Locate the cell with the specified text and output its [x, y] center coordinate. 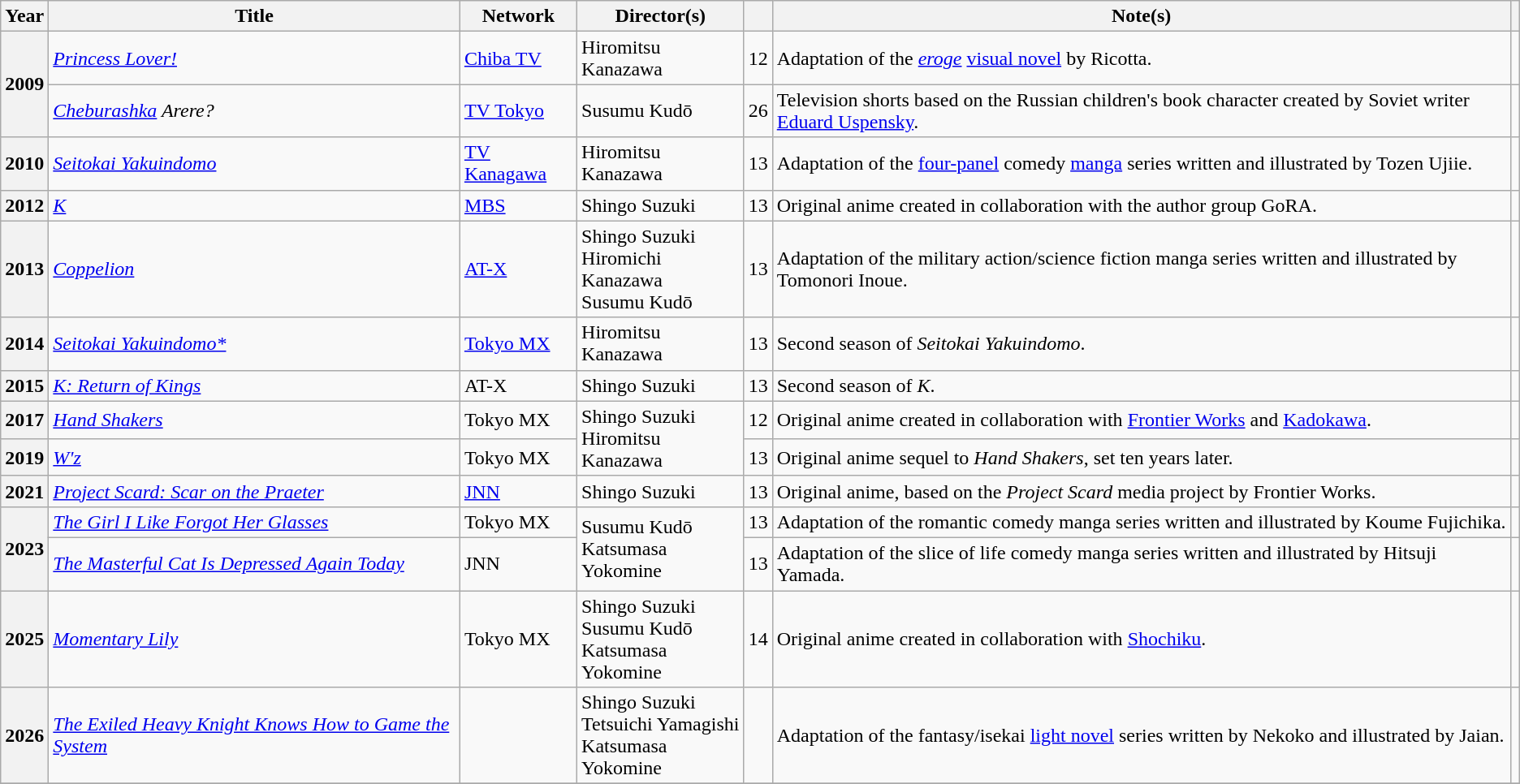
2009 [24, 84]
MBS [518, 205]
Note(s) [1142, 16]
Chiba TV [518, 58]
Television shorts based on the Russian children's book character created by Soviet writer Eduard Uspensky. [1142, 110]
Original anime sequel to Hand Shakers, set ten years later. [1142, 457]
Director(s) [661, 16]
Original anime created in collaboration with the author group GoRA. [1142, 205]
Year [24, 16]
The Exiled Heavy Knight Knows How to Game the System [255, 735]
2021 [24, 491]
Coppelion [255, 269]
TV Tokyo [518, 110]
Cheburashka Arere? [255, 110]
Adaptation of the military action/science fiction manga series written and illustrated by Tomonori Inoue. [1142, 269]
The Masterful Cat Is Depressed Again Today [255, 563]
W'z [255, 457]
Adaptation of the four-panel comedy manga series written and illustrated by Tozen Ujiie. [1142, 164]
Shingo SuzukiHiromichi KanazawaSusumu Kudō [661, 269]
Adaptation of the eroge visual novel by Ricotta. [1142, 58]
Seitokai Yakuindomo* [255, 344]
2023 [24, 549]
26 [758, 110]
2013 [24, 269]
Shingo SuzukiHiromitsu Kanazawa [661, 438]
Title [255, 16]
2025 [24, 640]
2015 [24, 386]
2014 [24, 344]
2012 [24, 205]
Project Scard: Scar on the Praeter [255, 491]
2019 [24, 457]
2026 [24, 735]
Original anime created in collaboration with Shochiku. [1142, 640]
Adaptation of the slice of life comedy manga series written and illustrated by Hitsuji Yamada. [1142, 563]
Seitokai Yakuindomo [255, 164]
Second season of Seitokai Yakuindomo. [1142, 344]
Hand Shakers [255, 420]
2010 [24, 164]
Momentary Lily [255, 640]
Network [518, 16]
The Girl I Like Forgot Her Glasses [255, 522]
Adaptation of the fantasy/isekai light novel series written by Nekoko and illustrated by Jaian. [1142, 735]
Shingo SuzukiSusumu KudōKatsumasa Yokomine [661, 640]
Shingo SuzukiTetsuichi YamagishiKatsumasa Yokomine [661, 735]
Original anime created in collaboration with Frontier Works and Kadokawa. [1142, 420]
14 [758, 640]
K [255, 205]
TV Kanagawa [518, 164]
2017 [24, 420]
K: Return of Kings [255, 386]
Original anime, based on the Project Scard media project by Frontier Works. [1142, 491]
Susumu KudōKatsumasa Yokomine [661, 549]
Second season of K. [1142, 386]
Adaptation of the romantic comedy manga series written and illustrated by Koume Fujichika. [1142, 522]
Susumu Kudō [661, 110]
Princess Lover! [255, 58]
